Capture the cell that displays the provided text and extract its (x, y) central coordinate. 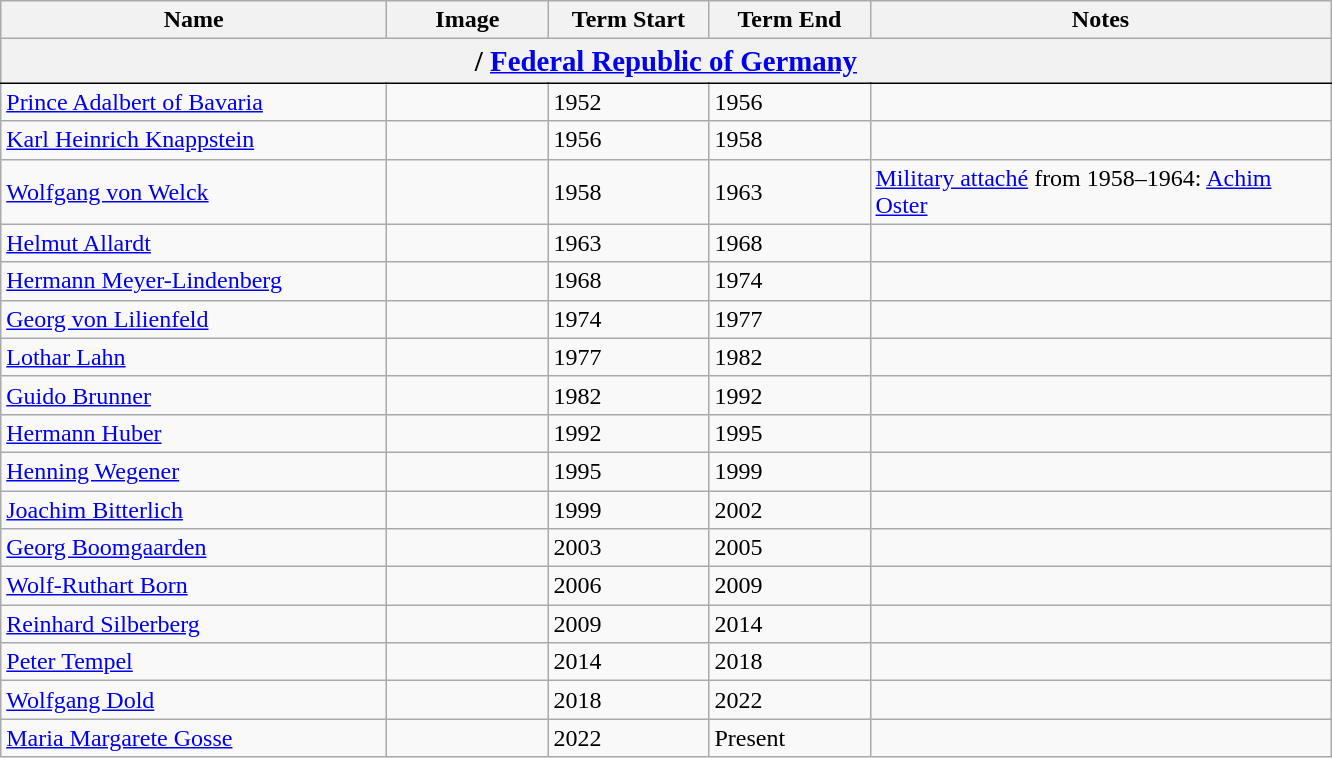
Image (468, 20)
Military attaché from 1958–1964: Achim Oster (1100, 192)
2006 (628, 586)
Georg Boomgaarden (194, 548)
Georg von Lilienfeld (194, 319)
Karl Heinrich Knappstein (194, 140)
Wolfgang von Welck (194, 192)
Prince Adalbert of Bavaria (194, 102)
Maria Margarete Gosse (194, 738)
Peter Tempel (194, 662)
/ Federal Republic of Germany (666, 61)
Lothar Lahn (194, 357)
Present (790, 738)
Term End (790, 20)
Guido Brunner (194, 395)
Wolf-Ruthart Born (194, 586)
1952 (628, 102)
2005 (790, 548)
Wolfgang Dold (194, 700)
Hermann Huber (194, 433)
Name (194, 20)
Helmut Allardt (194, 243)
Hermann Meyer-Lindenberg (194, 281)
Term Start (628, 20)
2003 (628, 548)
Reinhard Silberberg (194, 624)
2002 (790, 509)
Henning Wegener (194, 471)
Joachim Bitterlich (194, 509)
Notes (1100, 20)
